Identify which cell holds the provided text, then report its (X, Y) central coordinate. 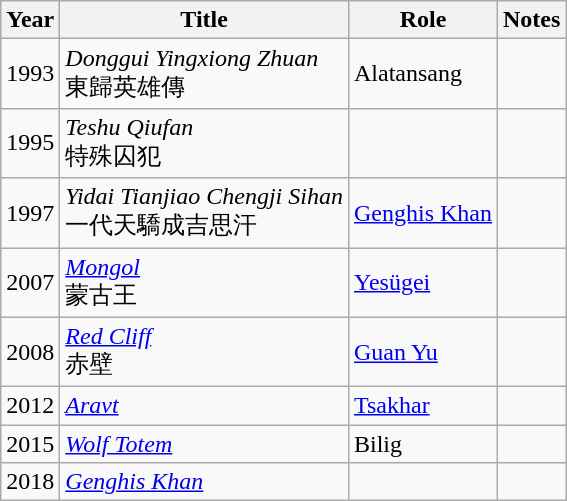
Tsakhar (422, 406)
Yidai Tianjiao Chengji Sihan一代天驕成吉思汗 (204, 213)
1997 (30, 213)
Guan Yu (422, 352)
1993 (30, 74)
2018 (30, 482)
2012 (30, 406)
Mongol蒙古王 (204, 283)
Notes (532, 20)
Role (422, 20)
Alatansang (422, 74)
Teshu Qiufan特殊囚犯 (204, 143)
Title (204, 20)
Yesügei (422, 283)
2015 (30, 444)
Aravt (204, 406)
1995 (30, 143)
Wolf Totem (204, 444)
2008 (30, 352)
Red Cliff赤壁 (204, 352)
2007 (30, 283)
Donggui Yingxiong Zhuan東歸英雄傳 (204, 74)
Year (30, 20)
Bilig (422, 444)
